Return the (x, y) coordinate for the center point of the cell that contains the specified text.  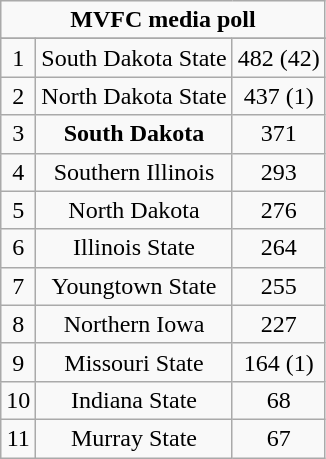
Youngtown State (134, 286)
North Dakota (134, 210)
South Dakota (134, 134)
7 (18, 286)
Murray State (134, 438)
276 (278, 210)
437 (1) (278, 96)
164 (1) (278, 362)
Northern Iowa (134, 324)
5 (18, 210)
293 (278, 172)
3 (18, 134)
10 (18, 400)
Southern Illinois (134, 172)
6 (18, 248)
67 (278, 438)
9 (18, 362)
4 (18, 172)
Illinois State (134, 248)
227 (278, 324)
2 (18, 96)
371 (278, 134)
South Dakota State (134, 58)
Missouri State (134, 362)
264 (278, 248)
Indiana State (134, 400)
68 (278, 400)
MVFC media poll (163, 20)
482 (42) (278, 58)
North Dakota State (134, 96)
11 (18, 438)
8 (18, 324)
1 (18, 58)
255 (278, 286)
